Detect which cell encompasses the target text, then output its [X, Y] center coordinate. 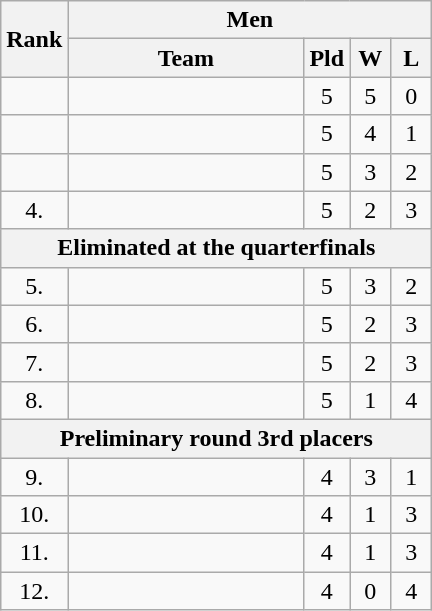
4. [34, 210]
9. [34, 477]
W [370, 58]
Men [250, 20]
11. [34, 553]
7. [34, 362]
Preliminary round 3rd placers [216, 438]
Rank [34, 39]
12. [34, 591]
L [412, 58]
10. [34, 515]
Team [186, 58]
6. [34, 324]
8. [34, 400]
Pld [327, 58]
Eliminated at the quarterfinals [216, 248]
5. [34, 286]
